Find where the given text appears and provide that cell's center as [X, Y] coordinate. 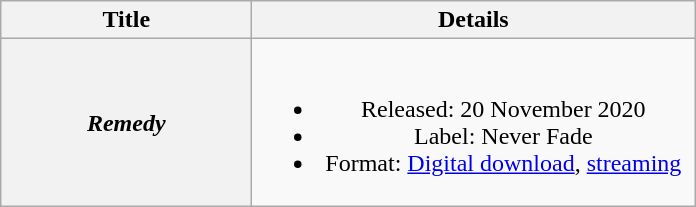
Released: 20 November 2020Label: Never FadeFormat: Digital download, streaming [474, 122]
Remedy [126, 122]
Title [126, 20]
Details [474, 20]
